Detect which cell encompasses the target text, then output its (X, Y) center coordinate. 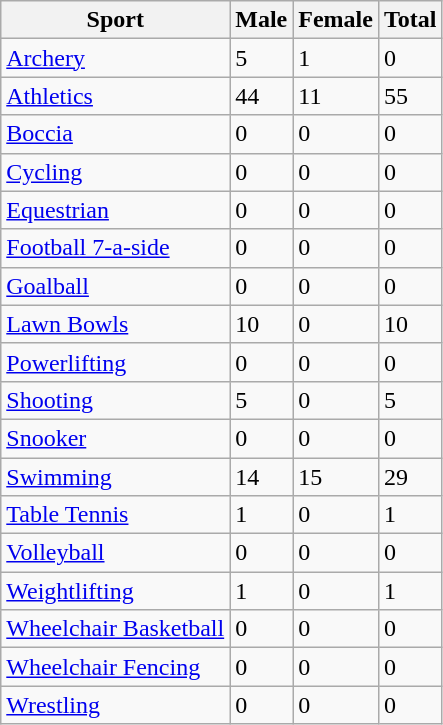
Female (336, 20)
Table Tennis (116, 515)
Swimming (116, 477)
Lawn Bowls (116, 324)
Snooker (116, 438)
Sport (116, 20)
14 (262, 477)
Total (410, 20)
Weightlifting (116, 591)
Wheelchair Basketball (116, 629)
Goalball (116, 286)
15 (336, 477)
29 (410, 477)
Volleyball (116, 553)
Equestrian (116, 210)
44 (262, 96)
55 (410, 96)
Cycling (116, 172)
11 (336, 96)
Shooting (116, 400)
Powerlifting (116, 362)
Boccia (116, 134)
Male (262, 20)
Football 7-a-side (116, 248)
Athletics (116, 96)
Wheelchair Fencing (116, 667)
Archery (116, 58)
Wrestling (116, 705)
